Scan for the cell matching the given text and deliver its [x, y] coordinate at center. 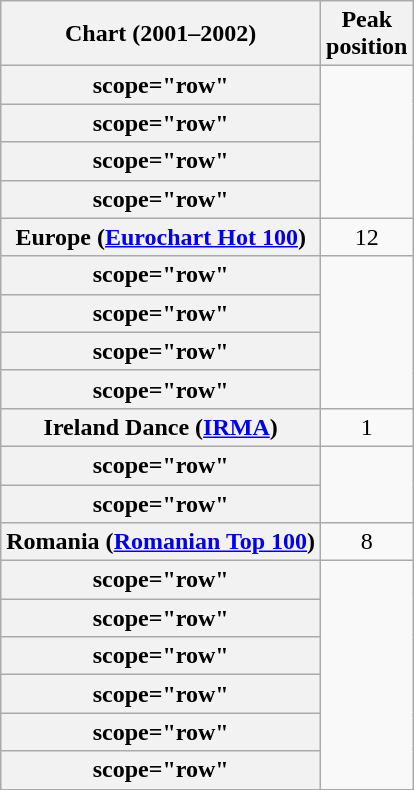
Romania (Romanian Top 100) [161, 542]
1 [367, 427]
Ireland Dance (IRMA) [161, 427]
Chart (2001–2002) [161, 34]
12 [367, 237]
Europe (Eurochart Hot 100) [161, 237]
8 [367, 542]
Peakposition [367, 34]
